Determine the (x, y) coordinate at the center of the cell enclosing the given text.  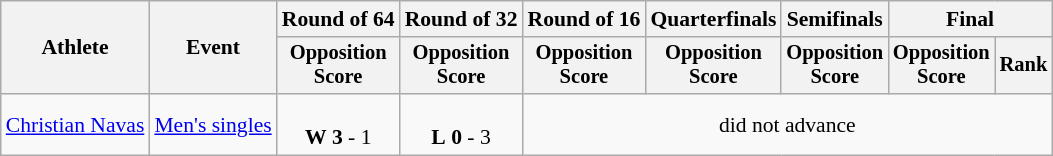
did not advance (787, 124)
Round of 16 (584, 19)
Athlete (76, 48)
L 0 - 3 (462, 124)
Christian Navas (76, 124)
Round of 64 (338, 19)
Rank (1024, 66)
W 3 - 1 (338, 124)
Men's singles (212, 124)
Event (212, 48)
Round of 32 (462, 19)
Semifinals (834, 19)
Quarterfinals (713, 19)
Final (970, 19)
